Determine the [x, y] coordinate at the center of the cell enclosing the given text.  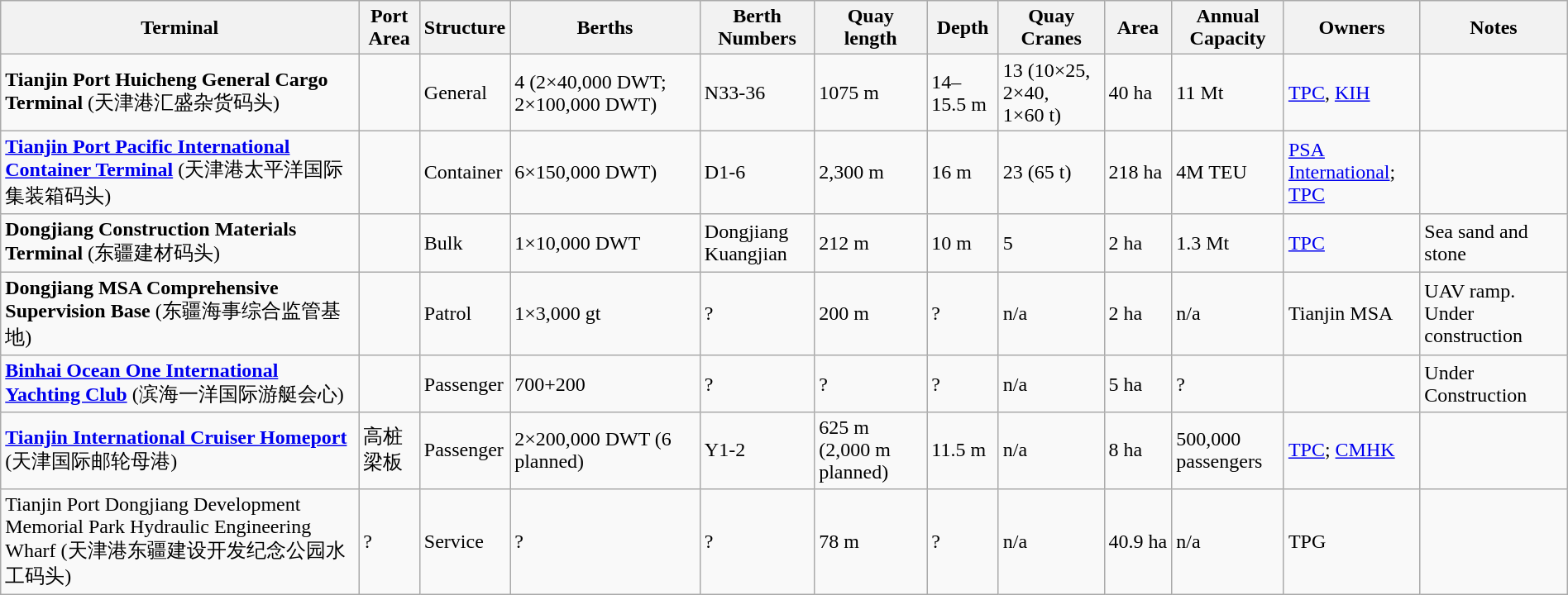
Notes [1494, 28]
200 m [871, 312]
10 m [963, 243]
4 (2×40,000 DWT; 2×100,000 DWT) [605, 93]
625 m (2,000 m planned) [871, 450]
Y1-2 [757, 450]
Container [465, 172]
Annual Capacity [1228, 28]
General [465, 93]
78 m [871, 541]
D1-6 [757, 172]
PSA International; TPC [1351, 172]
Binhai Ocean One International Yachting Club (滨海一洋国际游艇会心) [180, 384]
TPC; CMHK [1351, 450]
23 (65 t) [1051, 172]
TPC [1351, 243]
Tianjin MSA [1351, 312]
N33-36 [757, 93]
Area [1138, 28]
700+200 [605, 384]
Under Construction [1494, 384]
2×200,000 DWT (6 planned) [605, 450]
218 ha [1138, 172]
40 ha [1138, 93]
8 ha [1138, 450]
Tianjin Port Huicheng General Cargo Terminal (天津港汇盛杂货码头) [180, 93]
Depth [963, 28]
Berths [605, 28]
2,300 m [871, 172]
高桩梁板 [390, 450]
Quay Cranes [1051, 28]
Quay length [871, 28]
Berth Numbers [757, 28]
5 ha [1138, 384]
13 (10×25, 2×40, 1×60 t) [1051, 93]
Terminal [180, 28]
1×3,000 gt [605, 312]
11.5 m [963, 450]
TPC, KIH [1351, 93]
1075 m [871, 93]
Structure [465, 28]
16 m [963, 172]
6×150,000 DWT) [605, 172]
Patrol [465, 312]
Bulk [465, 243]
212 m [871, 243]
Sea sand and stone [1494, 243]
Dongjiang MSA Comprehensive Supervision Base (东疆海事综合监管基地) [180, 312]
Tianjin International Cruiser Homeport (天津国际邮轮母港) [180, 450]
TPG [1351, 541]
4M TEU [1228, 172]
UAV ramp. Under construction [1494, 312]
Tianjin Port Dongjiang Development Memorial Park Hydraulic Engineering Wharf (天津港东疆建设开发纪念公园水工码头) [180, 541]
500,000 passengers [1228, 450]
Tianjin Port Pacific International Container Terminal (天津港太平洋国际集装箱码头) [180, 172]
14–15.5 m [963, 93]
Port Area [390, 28]
1.3 Mt [1228, 243]
11 Mt [1228, 93]
Dongjiang Construction Materials Terminal (东疆建材码头) [180, 243]
40.9 ha [1138, 541]
5 [1051, 243]
Service [465, 541]
Dongjiang Kuangjian [757, 243]
1×10,000 DWT [605, 243]
Owners [1351, 28]
